Determine the [x, y] coordinate at the center of the cell enclosing the given text.  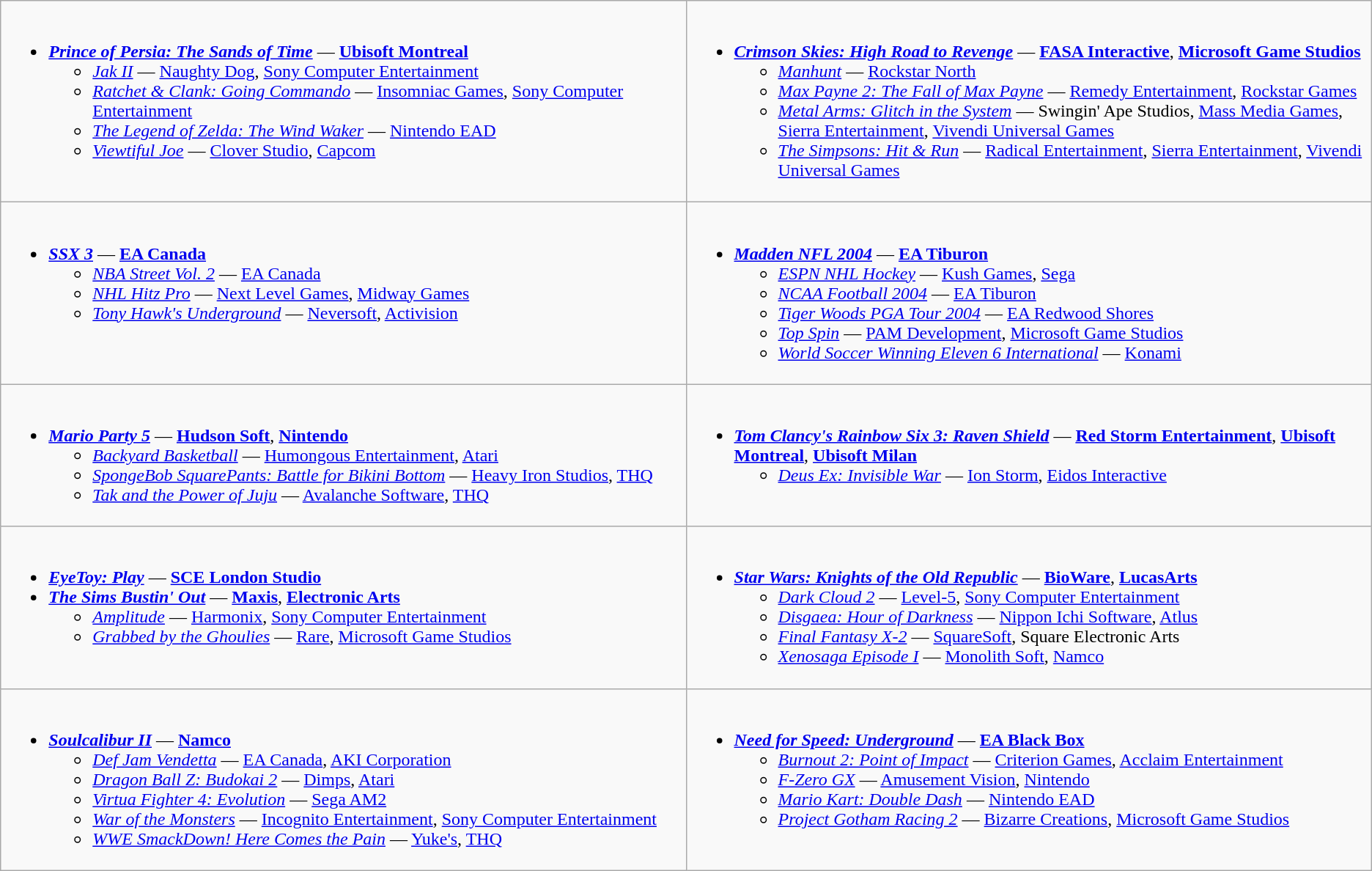
SSX 3 — EA CanadaNBA Street Vol. 2 — EA CanadaNHL Hitz Pro — Next Level Games, Midway GamesTony Hawk's Underground — Neversoft, Activision [343, 293]
